Pinpoint the cell where the given text exists, returning its [X, Y] midpoint coordinate. 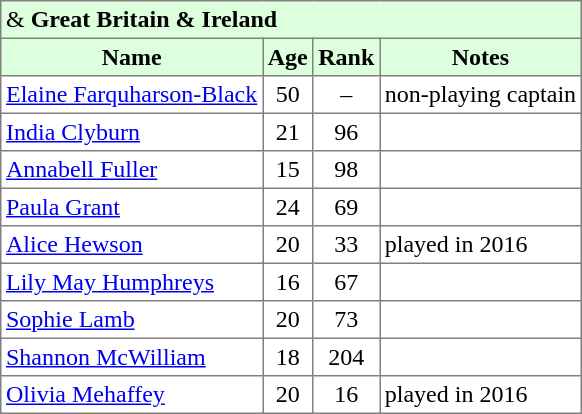
15 [287, 170]
18 [287, 357]
Alice Hewson [132, 245]
50 [287, 95]
33 [346, 245]
67 [346, 282]
Notes [481, 57]
98 [346, 170]
24 [287, 207]
Shannon McWilliam [132, 357]
Name [132, 57]
96 [346, 132]
Sophie Lamb [132, 320]
Elaine Farquharson-Black [132, 95]
India Clyburn [132, 132]
Lily May Humphreys [132, 282]
Olivia Mehaffey [132, 395]
Age [287, 57]
Rank [346, 57]
73 [346, 320]
& Great Britain & Ireland [292, 20]
Annabell Fuller [132, 170]
69 [346, 207]
204 [346, 357]
– [346, 95]
Paula Grant [132, 207]
21 [287, 132]
non-playing captain [481, 95]
